Locate the cell with the specified text and output its (X, Y) center coordinate. 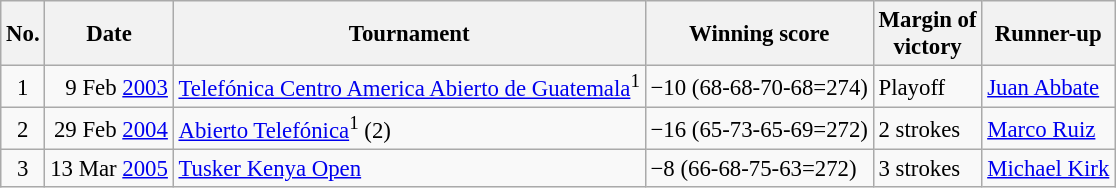
Marco Ruiz (1048, 129)
Michael Kirk (1048, 169)
−8 (66-68-75-63=272) (759, 169)
Runner-up (1048, 34)
Juan Abbate (1048, 87)
1 (23, 87)
Abierto Telefónica1 (2) (409, 129)
Telefónica Centro America Abierto de Guatemala1 (409, 87)
3 (23, 169)
29 Feb 2004 (109, 129)
Tusker Kenya Open (409, 169)
Date (109, 34)
No. (23, 34)
2 strokes (928, 129)
Playoff (928, 87)
2 (23, 129)
−10 (68-68-70-68=274) (759, 87)
13 Mar 2005 (109, 169)
Margin ofvictory (928, 34)
3 strokes (928, 169)
−16 (65-73-65-69=272) (759, 129)
9 Feb 2003 (109, 87)
Tournament (409, 34)
Winning score (759, 34)
